Pinpoint the cell where the given text exists, returning its (x, y) midpoint coordinate. 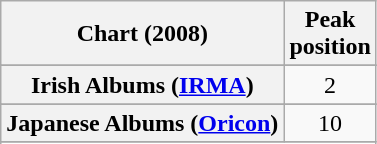
10 (330, 123)
2 (330, 85)
Chart (2008) (142, 34)
Peakposition (330, 34)
Japanese Albums (Oricon) (142, 123)
Irish Albums (IRMA) (142, 85)
